Find where the given text appears and provide that cell's center as (X, Y) coordinate. 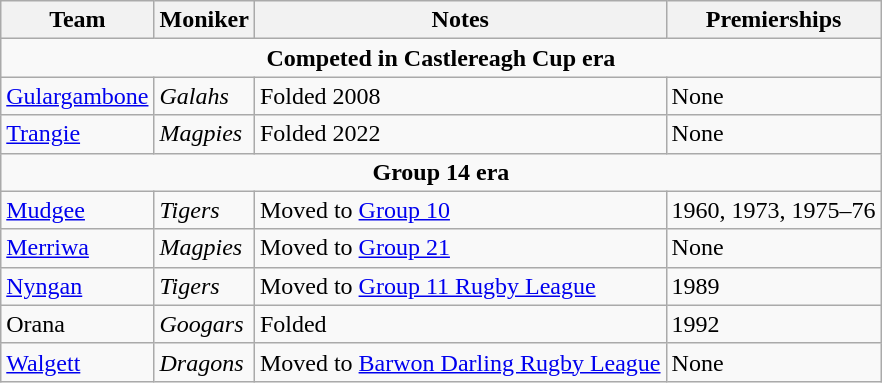
Galahs (204, 96)
Merriwa (78, 248)
Trangie (78, 134)
Gulargambone (78, 96)
Mudgee (78, 210)
Googars (204, 324)
Folded 2022 (460, 134)
1989 (774, 286)
1992 (774, 324)
Moved to Barwon Darling Rugby League (460, 362)
Premierships (774, 20)
Group 14 era (441, 172)
Moved to Group 10 (460, 210)
1960, 1973, 1975–76 (774, 210)
Moved to Group 11 Rugby League (460, 286)
Nyngan (78, 286)
Dragons (204, 362)
Notes (460, 20)
Folded 2008 (460, 96)
Moniker (204, 20)
Team (78, 20)
Walgett (78, 362)
Folded (460, 324)
Competed in Castlereagh Cup era (441, 58)
Moved to Group 21 (460, 248)
Orana (78, 324)
